Identify which cell holds the provided text, then report its (x, y) central coordinate. 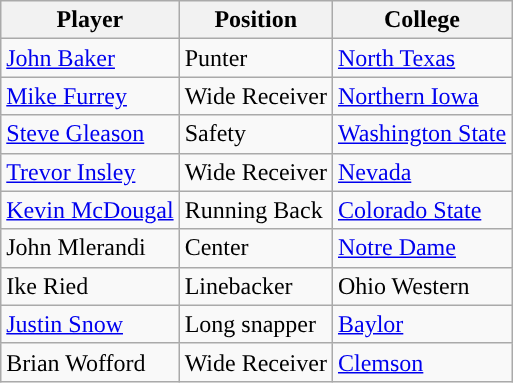
Player (90, 20)
Running Back (256, 210)
Washington State (422, 134)
Mike Furrey (90, 96)
North Texas (422, 58)
Nevada (422, 172)
Steve Gleason (90, 134)
Baylor (422, 324)
Colorado State (422, 210)
John Mlerandi (90, 248)
Ohio Western (422, 286)
Ike Ried (90, 286)
Notre Dame (422, 248)
Long snapper (256, 324)
Punter (256, 58)
Kevin McDougal (90, 210)
College (422, 20)
Northern Iowa (422, 96)
Clemson (422, 362)
Trevor Insley (90, 172)
Center (256, 248)
Linebacker (256, 286)
Safety (256, 134)
Brian Wofford (90, 362)
John Baker (90, 58)
Position (256, 20)
Justin Snow (90, 324)
